Search for the cell housing the specified text and yield its (X, Y) center coordinate. 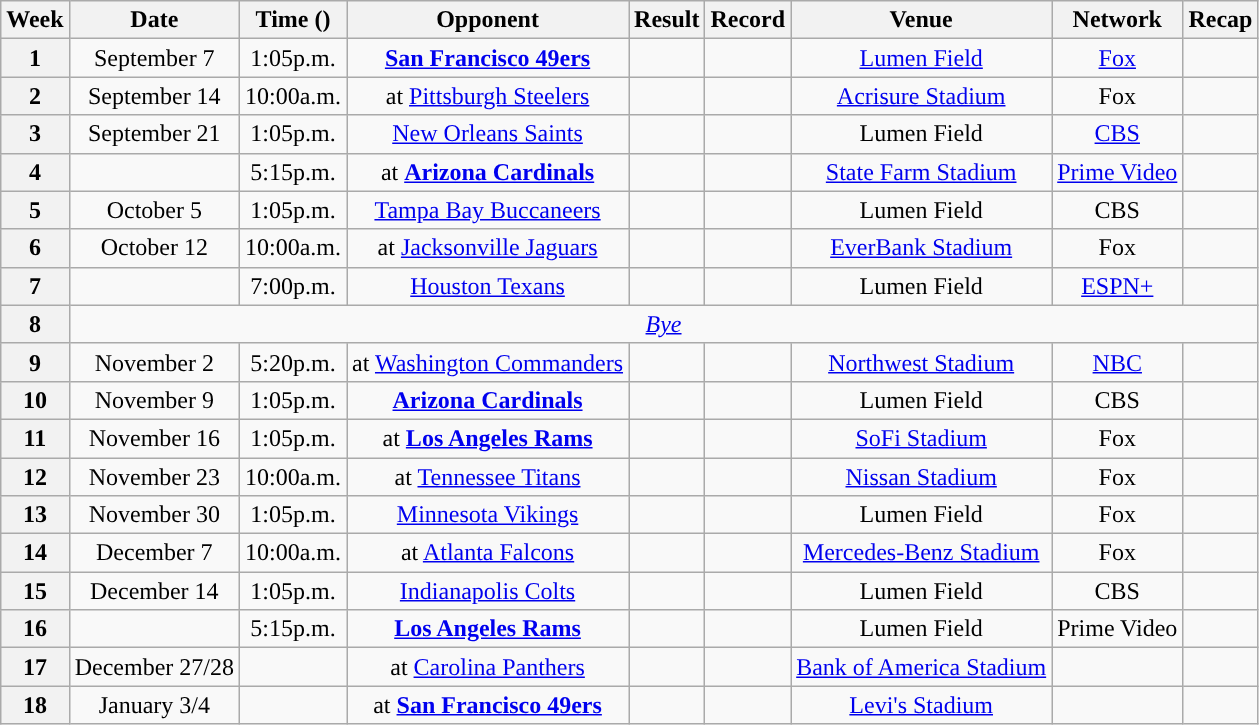
at San Francisco 49ers (488, 705)
December 27/28 (154, 667)
November 30 (154, 515)
EverBank Stadium (922, 248)
September 7 (154, 58)
at Los Angeles Rams (488, 438)
at Carolina Panthers (488, 667)
Arizona Cardinals (488, 400)
17 (35, 667)
2 (35, 96)
4 (35, 172)
November 2 (154, 362)
Nissan Stadium (922, 477)
October 12 (154, 248)
December 14 (154, 591)
7 (35, 286)
ESPN+ (1118, 286)
October 5 (154, 210)
Houston Texans (488, 286)
at Washington Commanders (488, 362)
State Farm Stadium (922, 172)
Tampa Bay Buccaneers (488, 210)
8 (35, 324)
NBC (1118, 362)
Bye (664, 324)
at Pittsburgh Steelers (488, 96)
Week (35, 20)
January 3/4 (154, 705)
13 (35, 515)
Date (154, 20)
at Arizona Cardinals (488, 172)
SoFi Stadium (922, 438)
16 (35, 629)
Recap (1220, 20)
Acrisure Stadium (922, 96)
Result (667, 20)
6 (35, 248)
September 14 (154, 96)
September 21 (154, 134)
San Francisco 49ers (488, 58)
at Atlanta Falcons (488, 553)
December 7 (154, 553)
at Jacksonville Jaguars (488, 248)
Venue (922, 20)
15 (35, 591)
Bank of America Stadium (922, 667)
Indianapolis Colts (488, 591)
14 (35, 553)
5 (35, 210)
12 (35, 477)
3 (35, 134)
Network (1118, 20)
10 (35, 400)
at Tennessee Titans (488, 477)
November 16 (154, 438)
New Orleans Saints (488, 134)
9 (35, 362)
Mercedes-Benz Stadium (922, 553)
November 23 (154, 477)
1 (35, 58)
Levi's Stadium (922, 705)
Minnesota Vikings (488, 515)
18 (35, 705)
Record (748, 20)
7:00p.m. (292, 286)
Los Angeles Rams (488, 629)
11 (35, 438)
Opponent (488, 20)
Time () (292, 20)
November 9 (154, 400)
5:20p.m. (292, 362)
Northwest Stadium (922, 362)
